Find where the given text appears and provide that cell's center as [x, y] coordinate. 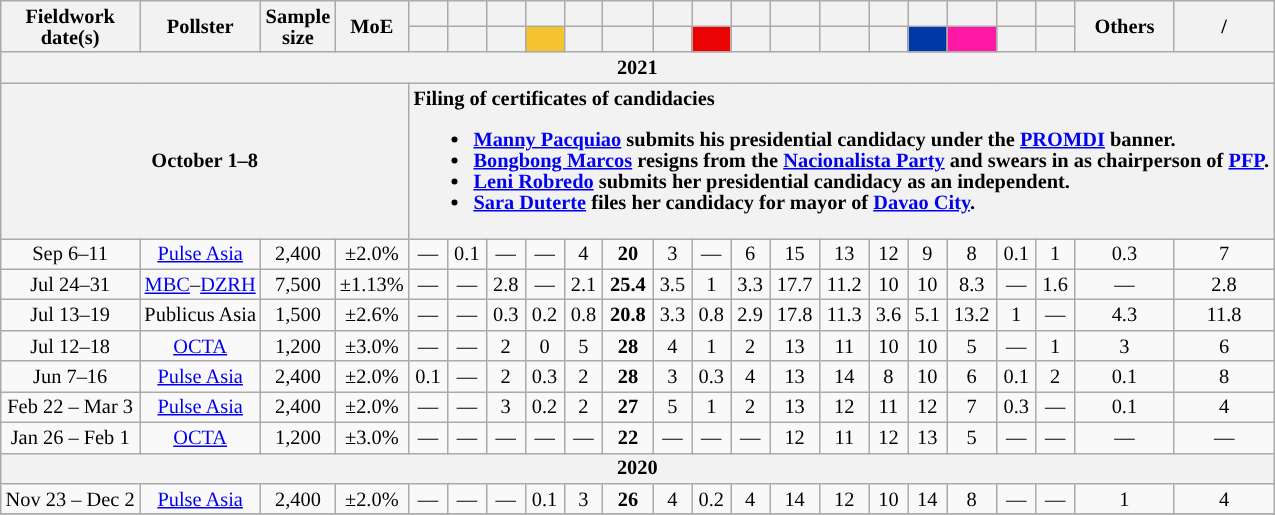
25.4 [628, 284]
Publicus Asia [200, 314]
3.5 [672, 284]
2.9 [750, 314]
Sep 6–11 [70, 254]
11.3 [844, 314]
Feb 22 – Mar 3 [70, 406]
3.6 [888, 314]
7,500 [298, 284]
Jul 12–18 [70, 346]
2021 [638, 68]
17.7 [795, 284]
1.6 [1056, 284]
Jul 13–19 [70, 314]
9 [928, 254]
8.3 [972, 284]
Nov 23 – Dec 2 [70, 498]
20.8 [628, 314]
20 [628, 254]
15 [795, 254]
±2.6% [372, 314]
October 1–8 [205, 160]
13.2 [972, 314]
11.2 [844, 284]
0 [544, 346]
2.1 [584, 284]
Pollster [200, 26]
26 [628, 498]
/ [1224, 26]
Jul 24–31 [70, 284]
Others [1125, 26]
Jan 26 – Feb 1 [70, 438]
Jun 7–16 [70, 376]
Fieldworkdate(s) [70, 26]
22 [628, 438]
±1.13% [372, 284]
MBC–DZRH [200, 284]
4.3 [1125, 314]
2020 [638, 468]
1,500 [298, 314]
MoE [372, 26]
27 [628, 406]
17.8 [795, 314]
Samplesize [298, 26]
5.1 [928, 314]
11.8 [1224, 314]
